Identify which cell holds the provided text, then report its [x, y] central coordinate. 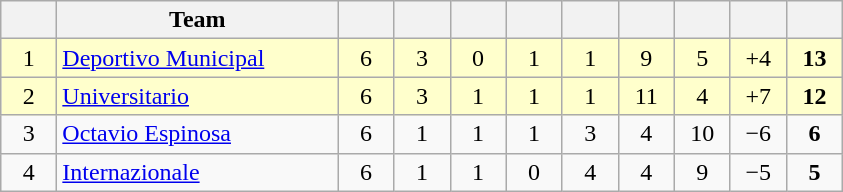
−5 [758, 172]
13 [814, 58]
10 [702, 134]
11 [646, 96]
Internazionale [198, 172]
+7 [758, 96]
Deportivo Municipal [198, 58]
12 [814, 96]
Team [198, 20]
+4 [758, 58]
Universitario [198, 96]
2 [29, 96]
−6 [758, 134]
Octavio Espinosa [198, 134]
